Determine the (X, Y) coordinate at the center of the cell enclosing the given text.  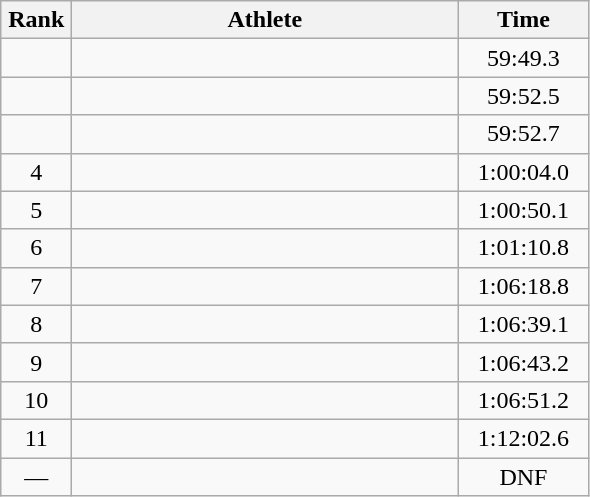
1:12:02.6 (524, 438)
Athlete (265, 20)
1:06:18.8 (524, 286)
1:00:04.0 (524, 172)
1:06:39.1 (524, 324)
Rank (36, 20)
1:06:51.2 (524, 400)
10 (36, 400)
1:00:50.1 (524, 210)
7 (36, 286)
DNF (524, 477)
1:01:10.8 (524, 248)
59:52.7 (524, 134)
— (36, 477)
1:06:43.2 (524, 362)
59:52.5 (524, 96)
9 (36, 362)
6 (36, 248)
11 (36, 438)
8 (36, 324)
59:49.3 (524, 58)
5 (36, 210)
4 (36, 172)
Time (524, 20)
